Detect which cell encompasses the target text, then output its (x, y) center coordinate. 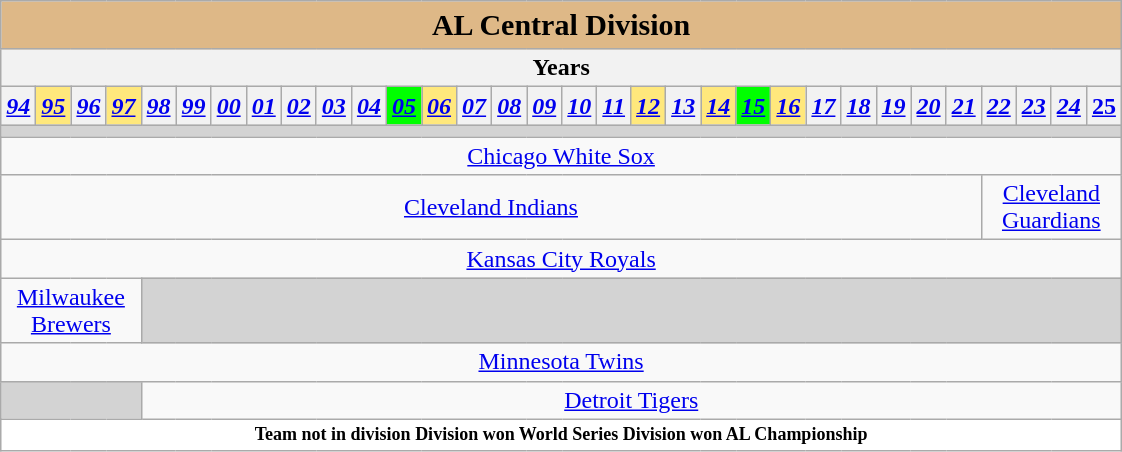
00 (228, 106)
Chicago White Sox (562, 156)
02 (298, 106)
19 (894, 106)
ClevelandGuardians (1051, 208)
11 (614, 106)
23 (1034, 106)
04 (368, 106)
Minnesota Twins (562, 362)
97 (124, 106)
Years (562, 68)
06 (440, 106)
98 (158, 106)
10 (580, 106)
22 (998, 106)
13 (684, 106)
94 (18, 106)
AL Central Division (562, 25)
21 (964, 106)
96 (88, 106)
Kansas City Royals (562, 259)
Cleveland Indians (491, 208)
15 (754, 106)
Team not in division Division won World Series Division won AL Championship (562, 434)
95 (54, 106)
01 (264, 106)
09 (544, 106)
Detroit Tigers (631, 400)
24 (1068, 106)
16 (788, 106)
17 (824, 106)
07 (474, 106)
MilwaukeeBrewers (71, 310)
25 (1104, 106)
12 (648, 106)
08 (510, 106)
99 (194, 106)
14 (718, 106)
20 (928, 106)
18 (858, 106)
05 (404, 106)
03 (334, 106)
